Return the (x, y) coordinate for the center point of the cell that contains the specified text.  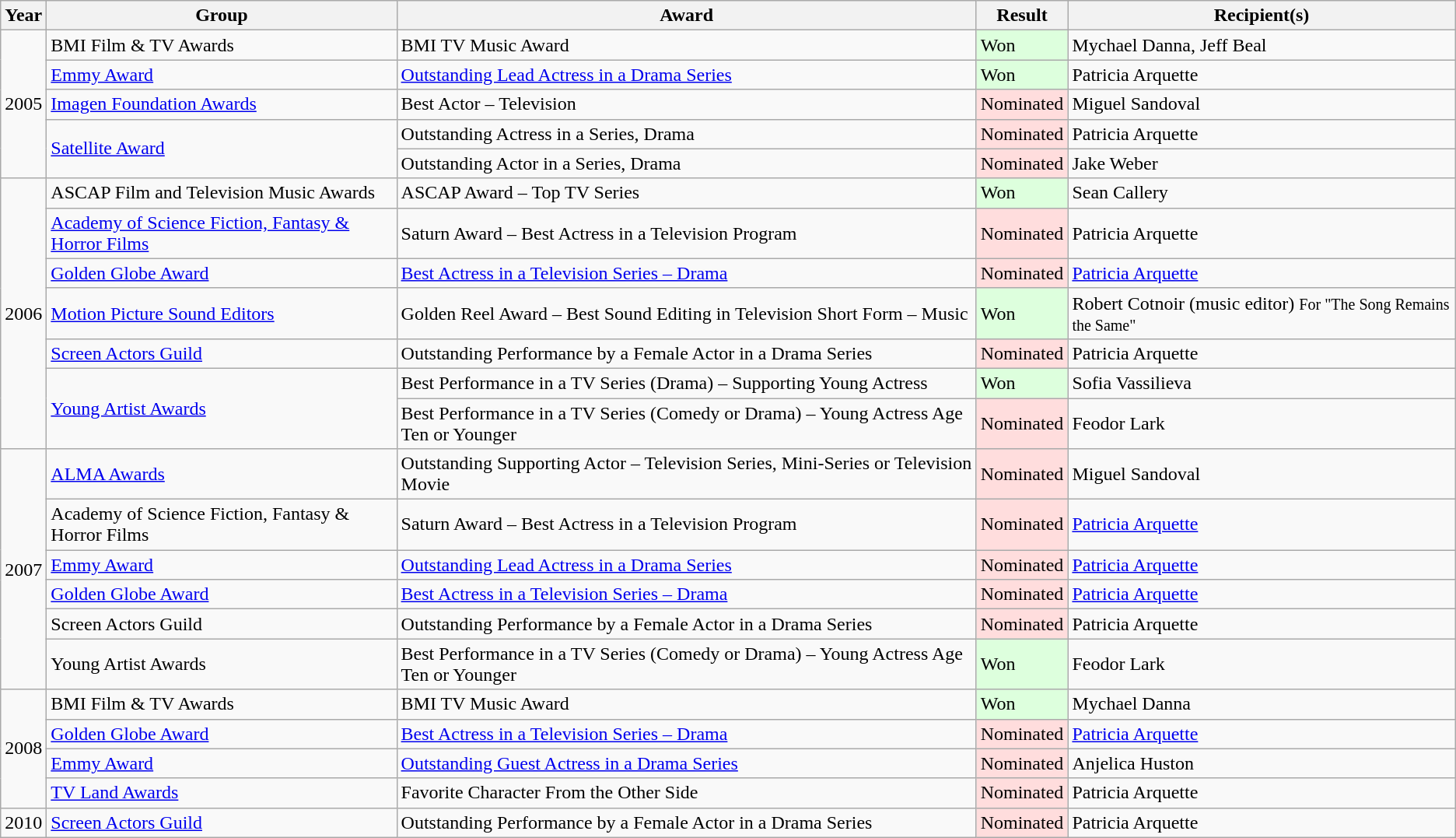
ASCAP Award – Top TV Series (686, 193)
Group (222, 16)
Best Performance in a TV Series (Drama) – Supporting Young Actress (686, 383)
Motion Picture Sound Editors (222, 313)
Imagen Foundation Awards (222, 104)
ALMA Awards (222, 475)
2010 (23, 822)
Award (686, 16)
Outstanding Actor in a Series, Drama (686, 163)
Outstanding Actress in a Series, Drama (686, 134)
2006 (23, 313)
Year (23, 16)
Anjelica Huston (1262, 763)
Golden Reel Award – Best Sound Editing in Television Short Form – Music (686, 313)
Robert Cotnoir (music editor) For "The Song Remains the Same" (1262, 313)
Sean Callery (1262, 193)
Outstanding Supporting Actor – Television Series, Mini-Series or Television Movie (686, 475)
Favorite Character From the Other Side (686, 793)
Best Actor – Television (686, 104)
2005 (23, 104)
Mychael Danna, Jeff Beal (1262, 45)
2007 (23, 570)
Mychael Danna (1262, 704)
Outstanding Guest Actress in a Drama Series (686, 763)
2008 (23, 749)
Sofia Vassilieva (1262, 383)
Result (1022, 16)
Satellite Award (222, 149)
Jake Weber (1262, 163)
TV Land Awards (222, 793)
Recipient(s) (1262, 16)
ASCAP Film and Television Music Awards (222, 193)
